Capture the cell that displays the provided text and extract its (X, Y) central coordinate. 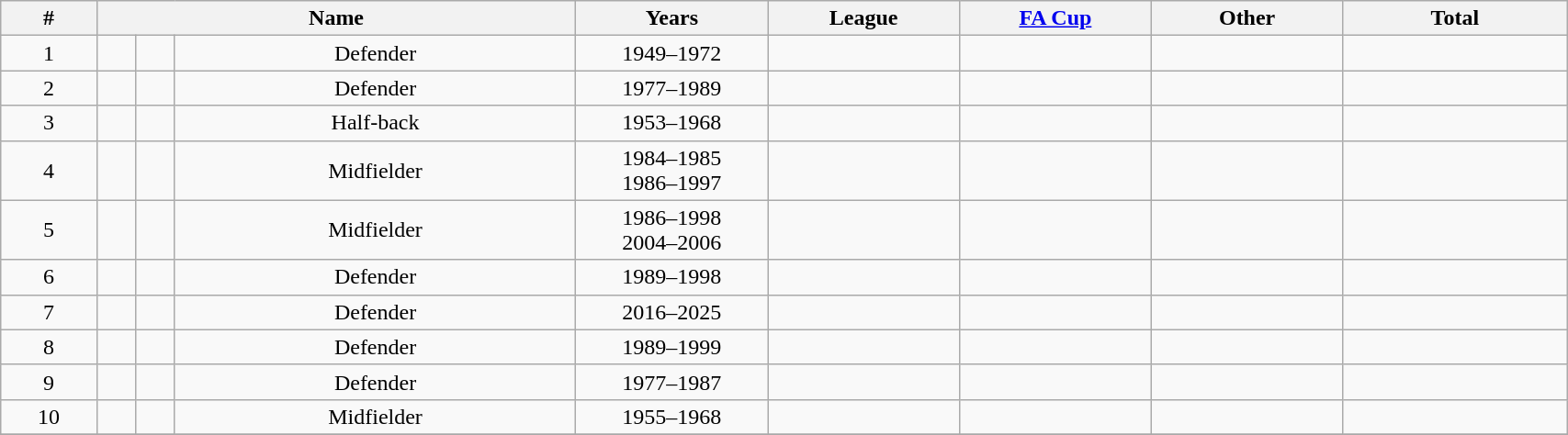
Other (1247, 18)
4 (49, 171)
# (49, 18)
7 (49, 312)
1986–19982004–2006 (672, 229)
1955–1968 (672, 417)
10 (49, 417)
Years (672, 18)
1949–1972 (672, 53)
9 (49, 382)
Total (1455, 18)
1 (49, 53)
League (863, 18)
6 (49, 277)
1989–1999 (672, 347)
1989–1998 (672, 277)
FA Cup (1055, 18)
1977–1989 (672, 88)
Name (336, 18)
1984–19851986–1997 (672, 171)
5 (49, 229)
2 (49, 88)
3 (49, 123)
1977–1987 (672, 382)
1953–1968 (672, 123)
2016–2025 (672, 312)
Half-back (375, 123)
8 (49, 347)
